Capture the cell that displays the provided text and extract its [x, y] central coordinate. 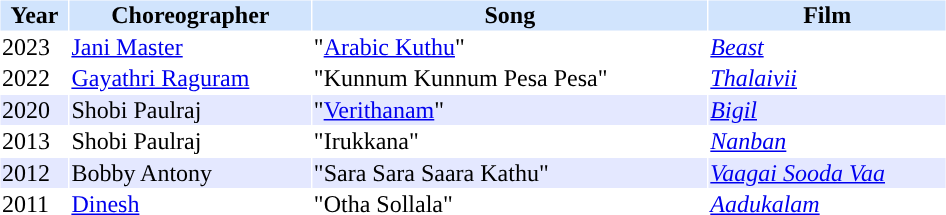
2022 [34, 79]
Nanban [828, 141]
Gayathri Raguram [190, 79]
Vaagai Sooda Vaa [828, 173]
Bobby Antony [190, 173]
"Arabic Kuthu" [510, 47]
Thalaivii [828, 79]
Choreographer [190, 15]
Year [34, 15]
"Sara Sara Saara Kathu" [510, 173]
Bigil [828, 110]
2013 [34, 141]
"Irukkana" [510, 141]
Beast [828, 47]
Jani Master [190, 47]
"Kunnum Kunnum Pesa Pesa" [510, 79]
2012 [34, 173]
Film [828, 15]
Song [510, 15]
2020 [34, 110]
"Verithanam" [510, 110]
2023 [34, 47]
